Provide the (x, y) coordinate of the cell's center where the given text is located.  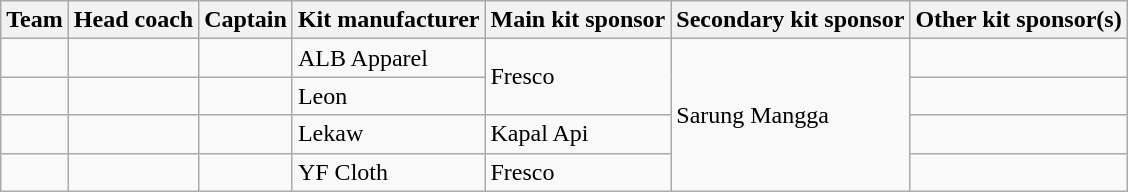
Secondary kit sponsor (790, 20)
Team (35, 20)
Lekaw (388, 134)
Kapal Api (578, 134)
Leon (388, 96)
Head coach (133, 20)
ALB Apparel (388, 58)
YF Cloth (388, 172)
Other kit sponsor(s) (1018, 20)
Kit manufacturer (388, 20)
Sarung Mangga (790, 115)
Captain (246, 20)
Main kit sponsor (578, 20)
